Determine the [x, y] coordinate at the center of the cell enclosing the given text.  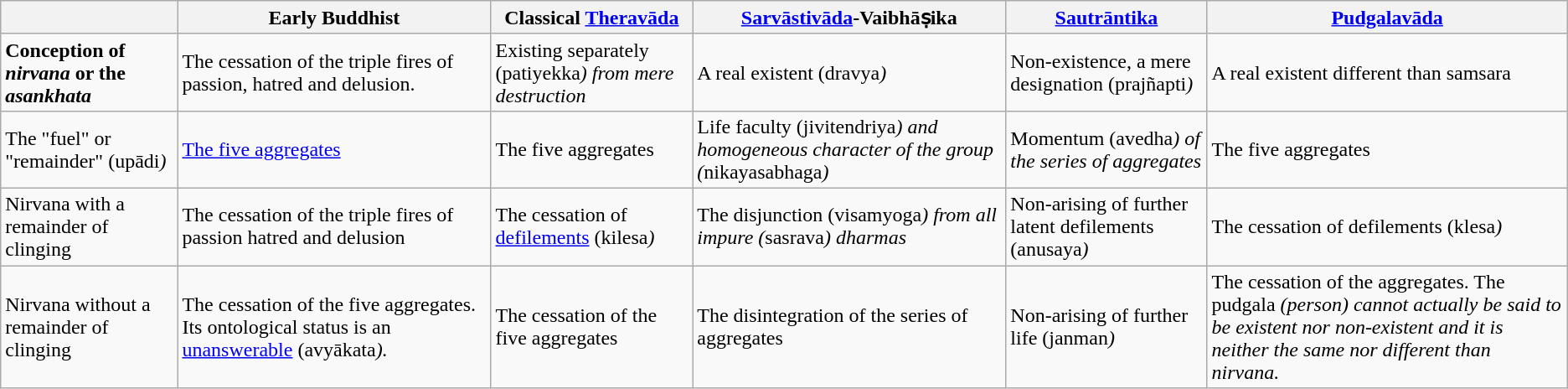
The cessation of defilements (klesa) [1387, 226]
Sarvāstivāda-Vaibhāṣika [849, 18]
Nirvana with a remainder of clinging [89, 226]
Classical Theravāda [591, 18]
The cessation of defilements (kilesa) [591, 226]
Nirvana without a remainder of clinging [89, 326]
A real existent (dravya) [849, 72]
Pudgalavāda [1387, 18]
Non-arising of further latent defilements (anusaya) [1106, 226]
The "fuel" or "remainder" (upādi) [89, 149]
The cessation of the triple fires of passion, hatred and delusion. [334, 72]
Conception of nirvana or the asankhata [89, 72]
The cessation of the five aggregates [591, 326]
The disintegration of the series of aggregates [849, 326]
The cessation of the triple fires of passion hatred and delusion [334, 226]
Non-arising of further life (janman) [1106, 326]
Early Buddhist [334, 18]
Life faculty (jivitendriya) and homogeneous character of the group (nikayasabhaga) [849, 149]
A real existent different than samsara [1387, 72]
Sautrāntika [1106, 18]
The cessation of the five aggregates. Its ontological status is an unanswerable (avyākata). [334, 326]
Momentum (avedha) of the series of aggregates [1106, 149]
Non-existence, a mere designation (prajñapti) [1106, 72]
Existing separately (patiyekka) from mere destruction [591, 72]
The disjunction (visamyoga) from all impure (sasrava) dharmas [849, 226]
